Provide the [X, Y] coordinate of the cell's center where the given text is located.  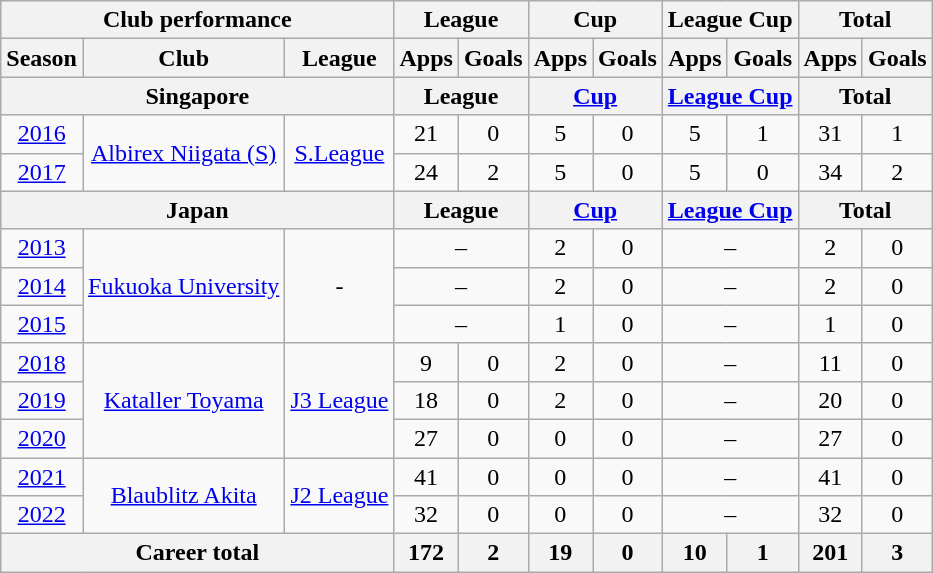
2020 [42, 438]
Club performance [198, 20]
Season [42, 58]
9 [426, 362]
Singapore [198, 96]
Club [183, 58]
2017 [42, 172]
2014 [42, 286]
11 [830, 362]
24 [426, 172]
31 [830, 134]
21 [426, 134]
2016 [42, 134]
J3 League [340, 400]
19 [560, 553]
2013 [42, 248]
2019 [42, 400]
2015 [42, 324]
S.League [340, 153]
- [340, 286]
Albirex Niigata (S) [183, 153]
20 [830, 400]
Blaublitz Akita [183, 496]
2022 [42, 515]
Kataller Toyama [183, 400]
18 [426, 400]
J2 League [340, 496]
Japan [198, 210]
2021 [42, 477]
10 [694, 553]
172 [426, 553]
3 [897, 553]
Fukuoka University [183, 286]
2018 [42, 362]
Career total [198, 553]
201 [830, 553]
34 [830, 172]
